For the text-containing cell, return its midpoint in (x, y) coordinate format. 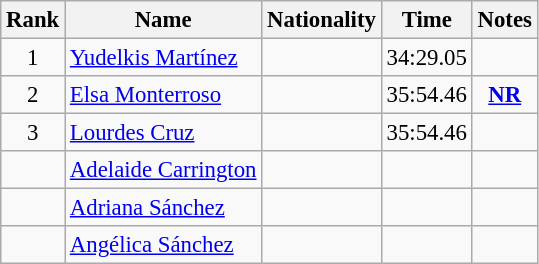
2 (33, 95)
Time (426, 20)
1 (33, 58)
Nationality (322, 20)
Adriana Sánchez (164, 208)
Name (164, 20)
NR (504, 95)
Rank (33, 20)
Elsa Monterroso (164, 95)
Notes (504, 20)
Lourdes Cruz (164, 133)
Yudelkis Martínez (164, 58)
Adelaide Carrington (164, 170)
Angélica Sánchez (164, 245)
34:29.05 (426, 58)
3 (33, 133)
